Return [X, Y] of the center of cell containing provided text 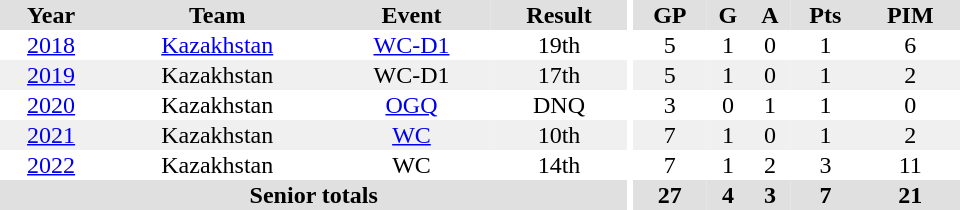
2020 [51, 105]
Year [51, 15]
2021 [51, 135]
2022 [51, 165]
Result [560, 15]
PIM [910, 15]
A [770, 15]
2018 [51, 45]
6 [910, 45]
2019 [51, 75]
21 [910, 195]
14th [560, 165]
4 [728, 195]
19th [560, 45]
Senior totals [314, 195]
Team [217, 15]
Event [411, 15]
Pts [825, 15]
OGQ [411, 105]
17th [560, 75]
DNQ [560, 105]
11 [910, 165]
GP [670, 15]
G [728, 15]
27 [670, 195]
10th [560, 135]
